Capture the cell that displays the provided text and extract its [X, Y] central coordinate. 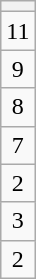
3 [18, 221]
11 [18, 31]
8 [18, 107]
9 [18, 69]
7 [18, 145]
